For the text-containing cell, return its midpoint in [x, y] coordinate format. 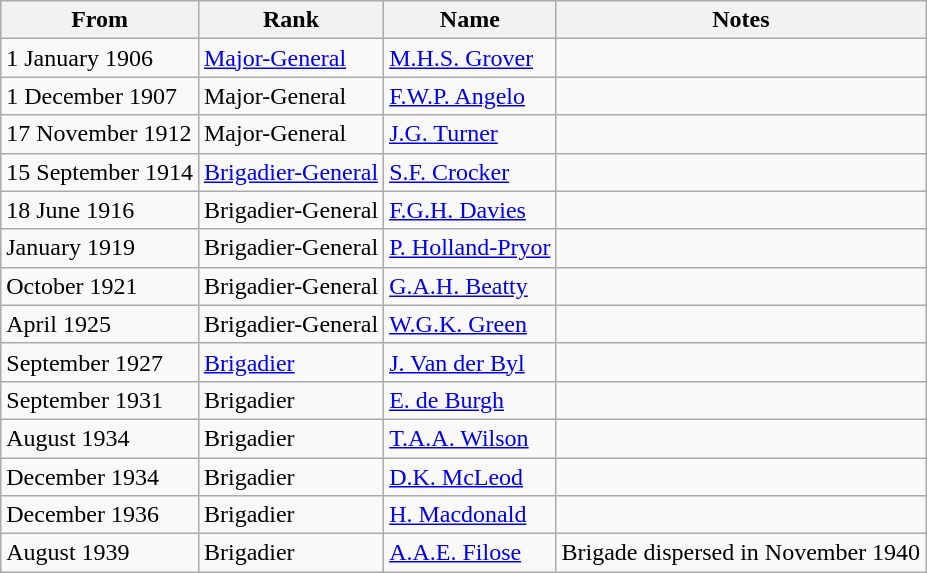
From [100, 20]
G.A.H. Beatty [470, 286]
1 January 1906 [100, 58]
August 1939 [100, 553]
September 1927 [100, 362]
August 1934 [100, 438]
January 1919 [100, 248]
15 September 1914 [100, 172]
F.W.P. Angelo [470, 96]
September 1931 [100, 400]
H. Macdonald [470, 515]
T.A.A. Wilson [470, 438]
D.K. McLeod [470, 477]
October 1921 [100, 286]
E. de Burgh [470, 400]
December 1936 [100, 515]
April 1925 [100, 324]
P. Holland-Pryor [470, 248]
Brigade dispersed in November 1940 [741, 553]
J. Van der Byl [470, 362]
December 1934 [100, 477]
M.H.S. Grover [470, 58]
Name [470, 20]
Rank [290, 20]
F.G.H. Davies [470, 210]
S.F. Crocker [470, 172]
W.G.K. Green [470, 324]
J.G. Turner [470, 134]
1 December 1907 [100, 96]
17 November 1912 [100, 134]
Notes [741, 20]
A.A.E. Filose [470, 553]
18 June 1916 [100, 210]
